Pinpoint the cell where the given text exists, returning its (x, y) midpoint coordinate. 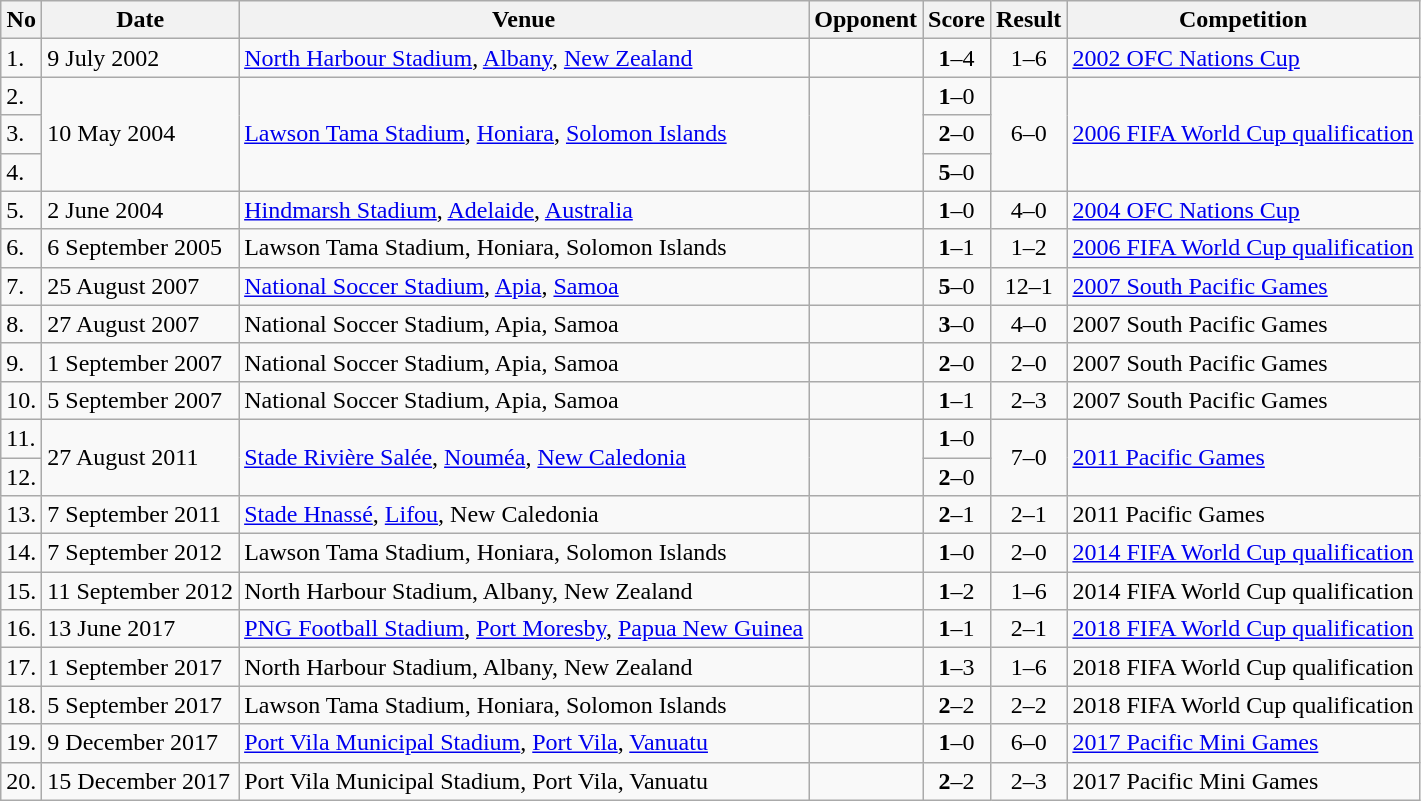
2002 OFC Nations Cup (1243, 58)
5. (22, 210)
5 September 2017 (140, 705)
3–0 (957, 324)
2. (22, 96)
13. (22, 515)
6. (22, 248)
12. (22, 477)
1–3 (957, 667)
8. (22, 324)
27 August 2011 (140, 457)
2004 OFC Nations Cup (1243, 210)
1 September 2017 (140, 667)
9 July 2002 (140, 58)
PNG Football Stadium, Port Moresby, Papua New Guinea (524, 629)
Opponent (866, 20)
9 December 2017 (140, 743)
18. (22, 705)
6 September 2005 (140, 248)
15 December 2017 (140, 781)
25 August 2007 (140, 286)
15. (22, 591)
1–4 (957, 58)
1. (22, 58)
Stade Hnassé, Lifou, New Caledonia (524, 515)
No (22, 20)
10. (22, 400)
2 June 2004 (140, 210)
Score (957, 20)
Date (140, 20)
19. (22, 743)
Stade Rivière Salée, Nouméa, New Caledonia (524, 457)
9. (22, 362)
5 September 2007 (140, 400)
7–0 (1028, 457)
Hindmarsh Stadium, Adelaide, Australia (524, 210)
20. (22, 781)
Venue (524, 20)
11. (22, 438)
4. (22, 172)
27 August 2007 (140, 324)
Competition (1243, 20)
7 September 2012 (140, 553)
Result (1028, 20)
7. (22, 286)
11 September 2012 (140, 591)
16. (22, 629)
3. (22, 134)
10 May 2004 (140, 134)
17. (22, 667)
14. (22, 553)
13 June 2017 (140, 629)
7 September 2011 (140, 515)
12–1 (1028, 286)
1 September 2007 (140, 362)
